Pinpoint the cell where the given text exists, returning its (X, Y) midpoint coordinate. 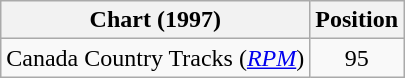
95 (357, 58)
Chart (1997) (156, 20)
Canada Country Tracks (RPM) (156, 58)
Position (357, 20)
